From the cell containing the given text, extract its center point as [X, Y] coordinate. 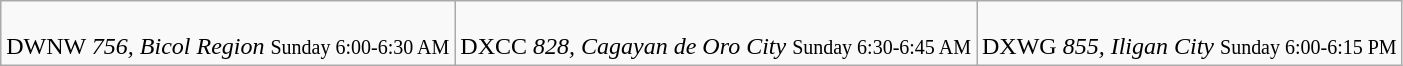
DWNW 756, Bicol Region Sunday 6:00-6:30 AM [228, 34]
DXCC 828, Cagayan de Oro City Sunday 6:30-6:45 AM [716, 34]
DXWG 855, Iligan City Sunday 6:00-6:15 PM [1189, 34]
